Determine the (X, Y) coordinate at the center of the cell enclosing the given text.  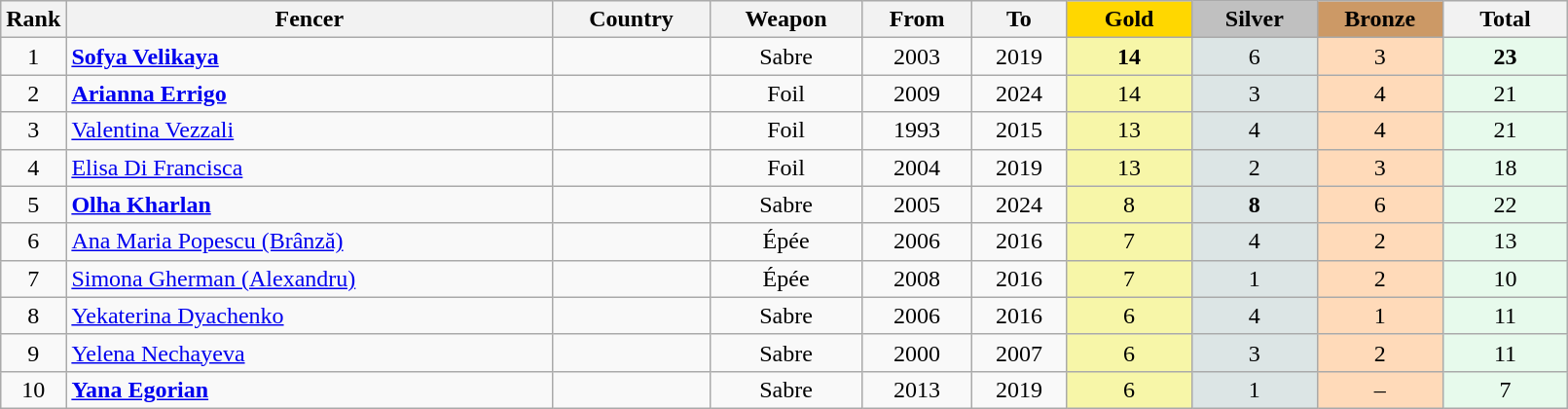
2000 (917, 353)
– (1380, 390)
2008 (917, 279)
Weapon (786, 19)
2013 (917, 390)
2004 (917, 167)
2009 (917, 93)
Rank (33, 19)
Bronze (1380, 19)
Simona Gherman (Alexandru) (310, 279)
To (1019, 19)
2007 (1019, 353)
Arianna Errigo (310, 93)
Gold (1129, 19)
Olha Kharlan (310, 204)
Yelena Nechayeva (310, 353)
Elisa Di Francisca (310, 167)
Ana Maria Popescu (Brânză) (310, 242)
9 (33, 353)
Total (1505, 19)
2015 (1019, 130)
1993 (917, 130)
Fencer (310, 19)
Silver (1254, 19)
2003 (917, 56)
Sofya Velikaya (310, 56)
Yekaterina Dyachenko (310, 316)
5 (33, 204)
23 (1505, 56)
From (917, 19)
Country (631, 19)
22 (1505, 204)
Valentina Vezzali (310, 130)
Yana Egorian (310, 390)
2005 (917, 204)
18 (1505, 167)
